Determine the [x, y] coordinate at the center of the cell enclosing the given text.  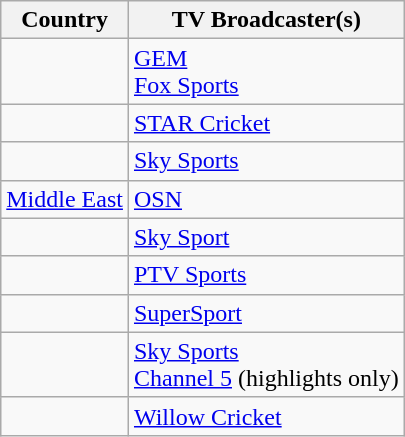
Middle East [65, 199]
Country [65, 20]
Sky Sports [266, 161]
TV Broadcaster(s) [266, 20]
SuperSport [266, 313]
Sky SportsChannel 5 (highlights only) [266, 364]
OSN [266, 199]
Sky Sport [266, 237]
STAR Cricket [266, 123]
Willow Cricket [266, 416]
PTV Sports [266, 275]
GEMFox Sports [266, 72]
